Capture the cell that displays the provided text and extract its [X, Y] central coordinate. 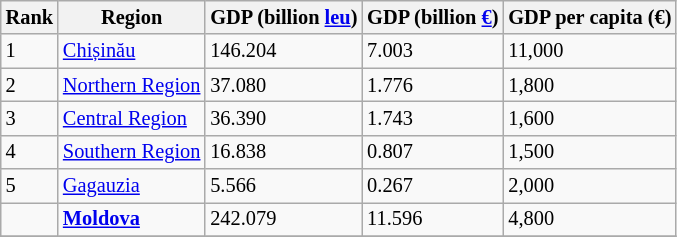
Chișinău [132, 51]
1,600 [590, 118]
36.390 [284, 118]
2 [30, 85]
Southern Region [132, 152]
Northern Region [132, 85]
Rank [30, 17]
4,800 [590, 219]
Central Region [132, 118]
GDP (billion €) [432, 17]
1,500 [590, 152]
5.566 [284, 186]
11.596 [432, 219]
5 [30, 186]
0.807 [432, 152]
0.267 [432, 186]
146.204 [284, 51]
Region [132, 17]
1,800 [590, 85]
Gagauzia [132, 186]
1.743 [432, 118]
7.003 [432, 51]
1 [30, 51]
242.079 [284, 219]
GDP (billion leu) [284, 17]
3 [30, 118]
GDP per capita (€) [590, 17]
4 [30, 152]
16.838 [284, 152]
11,000 [590, 51]
2,000 [590, 186]
37.080 [284, 85]
1.776 [432, 85]
Moldova [132, 219]
